Search for the cell housing the specified text and yield its (X, Y) center coordinate. 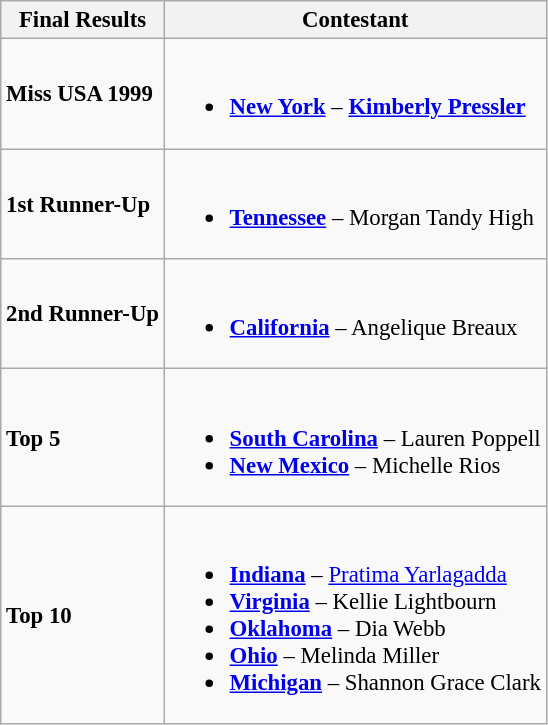
California – Angelique Breaux (355, 314)
2nd Runner-Up (83, 314)
Tennessee – Morgan Tandy High (355, 204)
Contestant (355, 20)
1st Runner-Up (83, 204)
Top 10 (83, 615)
South Carolina – Lauren Poppell New Mexico – Michelle Rios (355, 438)
Indiana – Pratima Yarlagadda Virginia – Kellie Lightbourn Oklahoma – Dia Webb Ohio – Melinda Miller Michigan – Shannon Grace Clark (355, 615)
Final Results (83, 20)
New York – Kimberly Pressler (355, 94)
Miss USA 1999 (83, 94)
Top 5 (83, 438)
